Capture the cell that displays the provided text and extract its (X, Y) central coordinate. 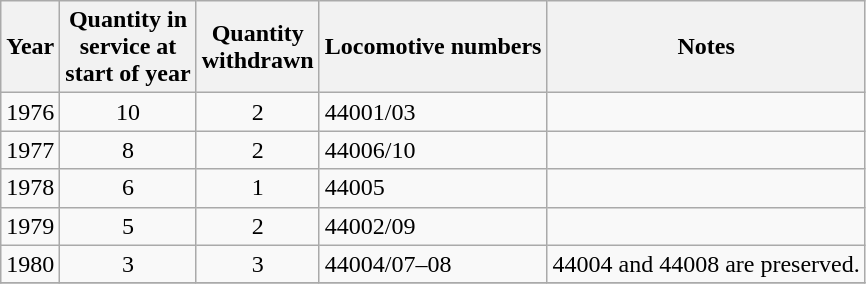
44004/07–08 (433, 264)
44002/09 (433, 226)
1976 (30, 112)
1978 (30, 188)
5 (128, 226)
44001/03 (433, 112)
1977 (30, 150)
44005 (433, 188)
44006/10 (433, 150)
8 (128, 150)
10 (128, 112)
1979 (30, 226)
44004 and 44008 are preserved. (706, 264)
1980 (30, 264)
Notes (706, 47)
Year (30, 47)
6 (128, 188)
Quantitywithdrawn (258, 47)
Locomotive numbers (433, 47)
Quantity inservice atstart of year (128, 47)
1 (258, 188)
